Find where the given text appears and provide that cell's center as [x, y] coordinate. 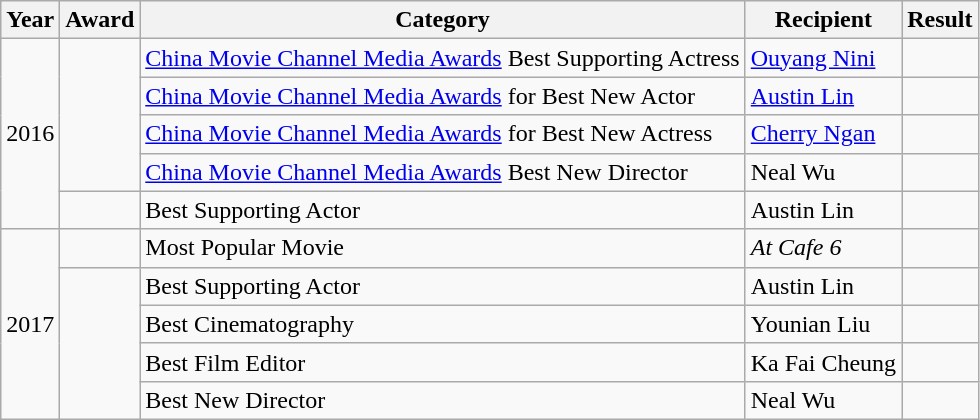
Result [940, 20]
Ouyang Nini [823, 58]
Year [30, 20]
China Movie Channel Media Awards Best Supporting Actress [442, 58]
2016 [30, 134]
China Movie Channel Media Awards for Best New Actor [442, 96]
Best Cinematography [442, 324]
Most Popular Movie [442, 248]
2017 [30, 324]
Best Film Editor [442, 362]
Best New Director [442, 400]
China Movie Channel Media Awards for Best New Actress [442, 134]
China Movie Channel Media Awards Best New Director [442, 172]
Category [442, 20]
At Cafe 6 [823, 248]
Award [100, 20]
Ka Fai Cheung [823, 362]
Recipient [823, 20]
Cherry Ngan [823, 134]
Younian Liu [823, 324]
